Search for the cell housing the specified text and yield its [x, y] center coordinate. 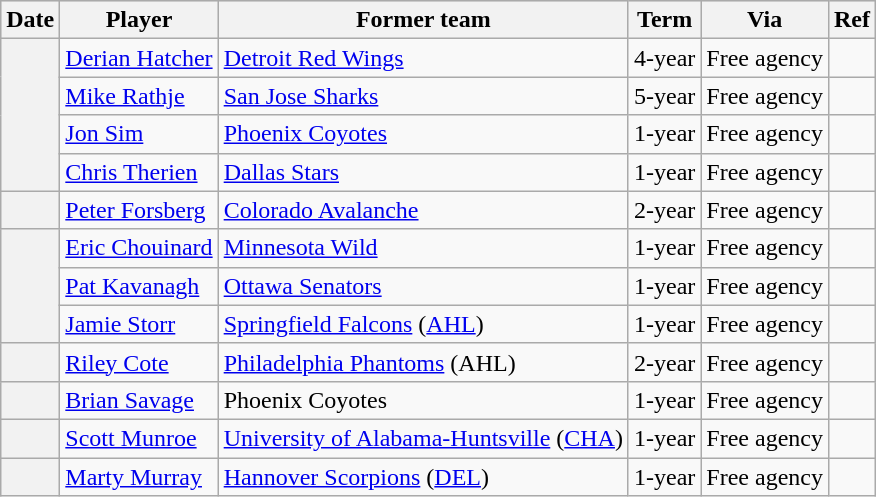
Detroit Red Wings [423, 58]
Former team [423, 20]
Pat Kavanagh [139, 286]
Term [664, 20]
Brian Savage [139, 400]
Chris Therien [139, 172]
Eric Chouinard [139, 248]
Ottawa Senators [423, 286]
Jamie Storr [139, 324]
Marty Murray [139, 477]
Colorado Avalanche [423, 210]
Player [139, 20]
Hannover Scorpions (DEL) [423, 477]
Springfield Falcons (AHL) [423, 324]
Philadelphia Phantoms (AHL) [423, 362]
5-year [664, 96]
4-year [664, 58]
Riley Cote [139, 362]
Via [765, 20]
Dallas Stars [423, 172]
Mike Rathje [139, 96]
Derian Hatcher [139, 58]
Ref [852, 20]
Minnesota Wild [423, 248]
San Jose Sharks [423, 96]
University of Alabama-Huntsville (CHA) [423, 438]
Peter Forsberg [139, 210]
Date [30, 20]
Jon Sim [139, 134]
Scott Munroe [139, 438]
